Pinpoint the cell where the given text exists, returning its (x, y) midpoint coordinate. 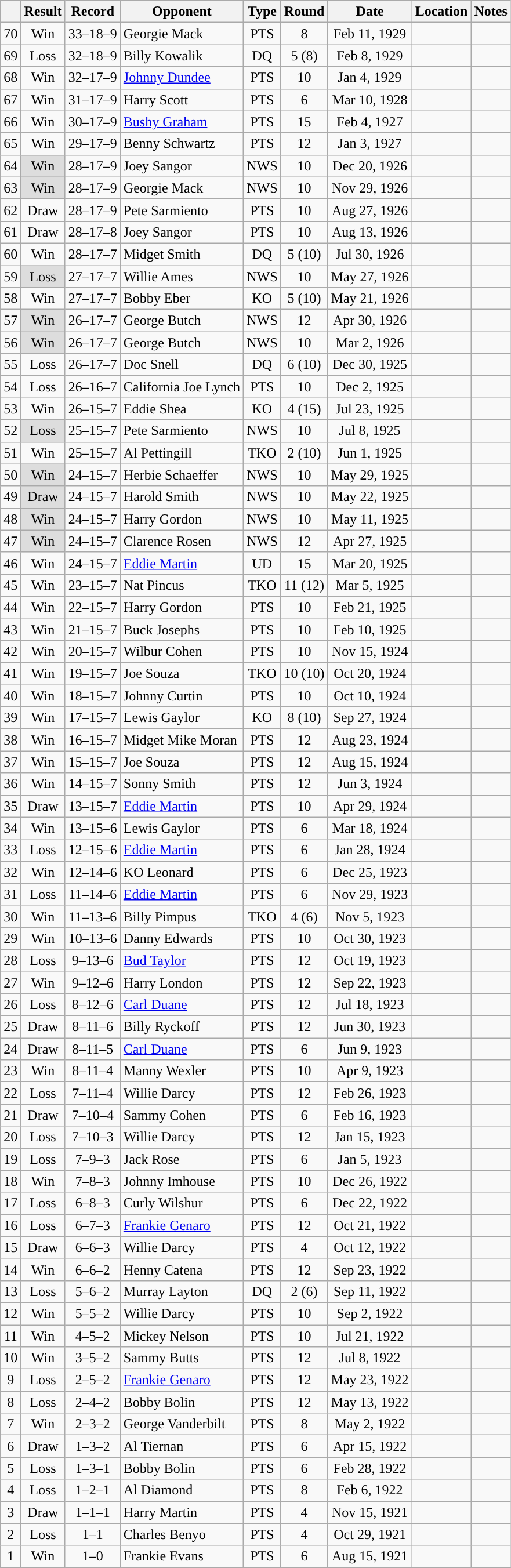
Clarence Rosen (182, 541)
6–8–3 (93, 1203)
26 (10, 1005)
24 (10, 1049)
19–15–7 (93, 674)
60 (10, 254)
Jul 21, 1922 (370, 1335)
Harry London (182, 983)
22 (10, 1093)
Feb 28, 1922 (370, 1468)
27 (10, 983)
32 (10, 872)
2–5–2 (93, 1380)
1–1 (93, 1534)
21 (10, 1115)
Jan 3, 1927 (370, 144)
Charles Benyo (182, 1534)
39 (10, 718)
65 (10, 144)
22–15–7 (93, 607)
32–17–9 (93, 78)
Mar 20, 1925 (370, 563)
10 (10) (304, 674)
51 (10, 453)
Notes (491, 12)
Oct 21, 1922 (370, 1225)
Sep 23, 1922 (370, 1269)
12–14–6 (93, 872)
Sep 2, 1922 (370, 1313)
7–10–4 (93, 1115)
8 (10) (304, 718)
23 (10, 1071)
Round (304, 12)
54 (10, 387)
Sammy Butts (182, 1358)
Opponent (182, 12)
Apr 9, 1923 (370, 1071)
50 (10, 475)
Murray Layton (182, 1291)
Bobby Eber (182, 299)
69 (10, 56)
Type (262, 12)
7–9–3 (93, 1159)
Nov 15, 1924 (370, 652)
California Joe Lynch (182, 387)
Jul 30, 1926 (370, 254)
Oct 12, 1922 (370, 1247)
56 (10, 343)
Feb 8, 1929 (370, 56)
Jul 8, 1922 (370, 1358)
28–17–8 (93, 232)
Jun 30, 1923 (370, 1027)
9–13–6 (93, 960)
48 (10, 519)
Jan 5, 1923 (370, 1159)
63 (10, 188)
1–1–1 (93, 1512)
11 (10, 1335)
Jul 8, 1925 (370, 431)
14 (10, 1269)
4–5–2 (93, 1335)
6–7–3 (93, 1225)
8–12–6 (93, 1005)
61 (10, 232)
67 (10, 100)
13 (10, 1291)
11–13–6 (93, 916)
7–8–3 (93, 1181)
26–15–7 (93, 409)
43 (10, 629)
18–15–7 (93, 696)
Feb 11, 1929 (370, 34)
28–17–7 (93, 254)
17–15–7 (93, 718)
May 22, 1925 (370, 497)
Benny Schwartz (182, 144)
May 27, 1926 (370, 277)
Apr 29, 1924 (370, 806)
Dec 30, 1925 (370, 365)
30–17–9 (93, 122)
Al Diamond (182, 1490)
Feb 6, 1922 (370, 1490)
1–3–1 (93, 1468)
6 (10) (304, 365)
Nov 29, 1923 (370, 894)
Eddie Shea (182, 409)
18 (10, 1181)
Mickey Nelson (182, 1335)
8–11–4 (93, 1071)
Jan 28, 1924 (370, 850)
29–17–9 (93, 144)
9–12–6 (93, 983)
Feb 21, 1925 (370, 607)
KO Leonard (182, 872)
57 (10, 321)
8–11–5 (93, 1049)
16 (10, 1225)
3 (10, 1512)
46 (10, 563)
33–18–9 (93, 34)
53 (10, 409)
Date (370, 12)
52 (10, 431)
Feb 26, 1923 (370, 1093)
Billy Kowalik (182, 56)
Frankie Evans (182, 1556)
Jun 3, 1924 (370, 784)
Jan 4, 1929 (370, 78)
Sammy Cohen (182, 1115)
Herbie Schaeffer (182, 475)
Sep 11, 1922 (370, 1291)
Nov 29, 1926 (370, 188)
Mar 5, 1925 (370, 585)
Dec 2, 1925 (370, 387)
Mar 10, 1928 (370, 100)
1–3–2 (93, 1446)
2 (10, 1534)
Dec 25, 1923 (370, 872)
Manny Wexler (182, 1071)
Wilbur Cohen (182, 652)
5–6–2 (93, 1291)
19 (10, 1159)
58 (10, 299)
2 (10) (304, 453)
Nat Pincus (182, 585)
38 (10, 740)
3–5–2 (93, 1358)
Oct 20, 1924 (370, 674)
10–13–6 (93, 938)
Mar 18, 1924 (370, 828)
62 (10, 210)
14–15–7 (93, 784)
40 (10, 696)
Sep 27, 1924 (370, 718)
13–15–6 (93, 828)
Henny Catena (182, 1269)
Jul 23, 1925 (370, 409)
Oct 19, 1923 (370, 960)
37 (10, 762)
Midget Smith (182, 254)
Dec 22, 1922 (370, 1203)
Sep 22, 1923 (370, 983)
49 (10, 497)
5–5–2 (93, 1313)
Result (43, 12)
Harry Scott (182, 100)
66 (10, 122)
Feb 10, 1925 (370, 629)
Aug 15, 1921 (370, 1556)
Al Pettingill (182, 453)
Buck Josephs (182, 629)
17 (10, 1203)
Nov 15, 1921 (370, 1512)
Apr 27, 1925 (370, 541)
68 (10, 78)
5 (8) (304, 56)
70 (10, 34)
2–3–2 (93, 1424)
May 2, 1922 (370, 1424)
7–10–3 (93, 1137)
9 (10, 1380)
Bud Taylor (182, 960)
Aug 27, 1926 (370, 210)
32–18–9 (93, 56)
33 (10, 850)
Mar 2, 1926 (370, 343)
16–15–7 (93, 740)
11 (12) (304, 585)
Jan 15, 1923 (370, 1137)
13–15–7 (93, 806)
Danny Edwards (182, 938)
Location (441, 12)
Jun 1, 1925 (370, 453)
Oct 30, 1923 (370, 938)
25 (10, 1027)
May 29, 1925 (370, 475)
34 (10, 828)
Harold Smith (182, 497)
8–11–6 (93, 1027)
Apr 30, 1926 (370, 321)
41 (10, 674)
23–15–7 (93, 585)
11–14–6 (93, 894)
29 (10, 938)
35 (10, 806)
Record (93, 12)
1 (10, 1556)
Willie Ames (182, 277)
7–11–4 (93, 1093)
Bushy Graham (182, 122)
Jun 9, 1923 (370, 1049)
Billy Ryckoff (182, 1027)
May 11, 1925 (370, 519)
15–15–7 (93, 762)
1–0 (93, 1556)
2–4–2 (93, 1402)
1–2–1 (93, 1490)
12–15–6 (93, 850)
47 (10, 541)
45 (10, 585)
6–6–3 (93, 1247)
7 (10, 1424)
Curly Wilshur (182, 1203)
59 (10, 277)
May 23, 1922 (370, 1380)
21–15–7 (93, 629)
20–15–7 (93, 652)
Dec 26, 1922 (370, 1181)
36 (10, 784)
Doc Snell (182, 365)
Aug 15, 1924 (370, 762)
2 (6) (304, 1291)
Jack Rose (182, 1159)
31 (10, 894)
Billy Pimpus (182, 916)
Dec 20, 1926 (370, 166)
Johnny Imhouse (182, 1181)
Aug 23, 1924 (370, 740)
Al Tiernan (182, 1446)
5 (10, 1468)
Feb 4, 1927 (370, 122)
30 (10, 916)
Jul 18, 1923 (370, 1005)
55 (10, 365)
Oct 29, 1921 (370, 1534)
20 (10, 1137)
UD (262, 563)
Harry Martin (182, 1512)
4 (6) (304, 916)
Aug 13, 1926 (370, 232)
George Vanderbilt (182, 1424)
4 (15) (304, 409)
May 21, 1926 (370, 299)
May 13, 1922 (370, 1402)
Midget Mike Moran (182, 740)
42 (10, 652)
Sonny Smith (182, 784)
64 (10, 166)
Johnny Curtin (182, 696)
Apr 15, 1922 (370, 1446)
Nov 5, 1923 (370, 916)
31–17–9 (93, 100)
44 (10, 607)
26–16–7 (93, 387)
28 (10, 960)
Feb 16, 1923 (370, 1115)
Johnny Dundee (182, 78)
6–6–2 (93, 1269)
Oct 10, 1924 (370, 696)
